Determine the (X, Y) coordinate at the center of the cell enclosing the given text.  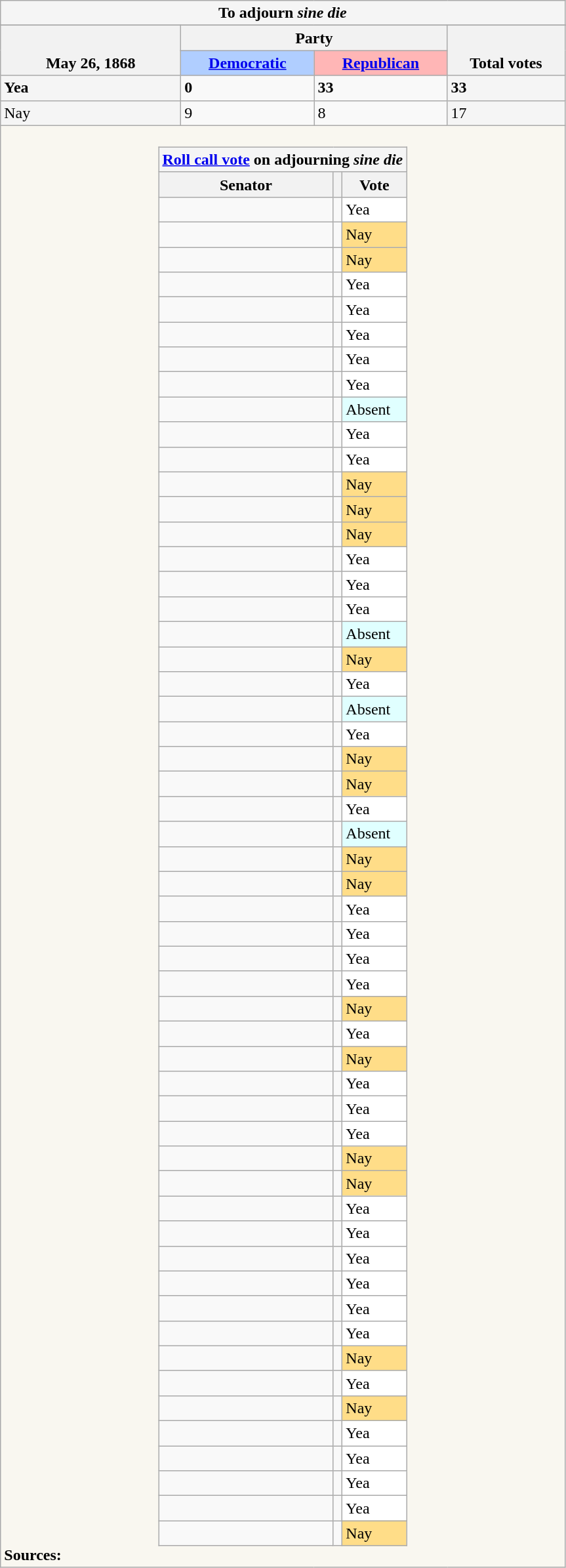
17 (506, 113)
May 26, 1868 (91, 51)
8 (380, 113)
Democratic (248, 63)
Roll call vote on adjourning sine die (283, 159)
To adjourn sine die (283, 13)
Senator (246, 184)
Vote (374, 184)
Republican (380, 63)
Total votes (506, 51)
Party (314, 38)
9 (248, 113)
0 (248, 88)
